Return the (X, Y) coordinate for the center point of the cell that contains the specified text.  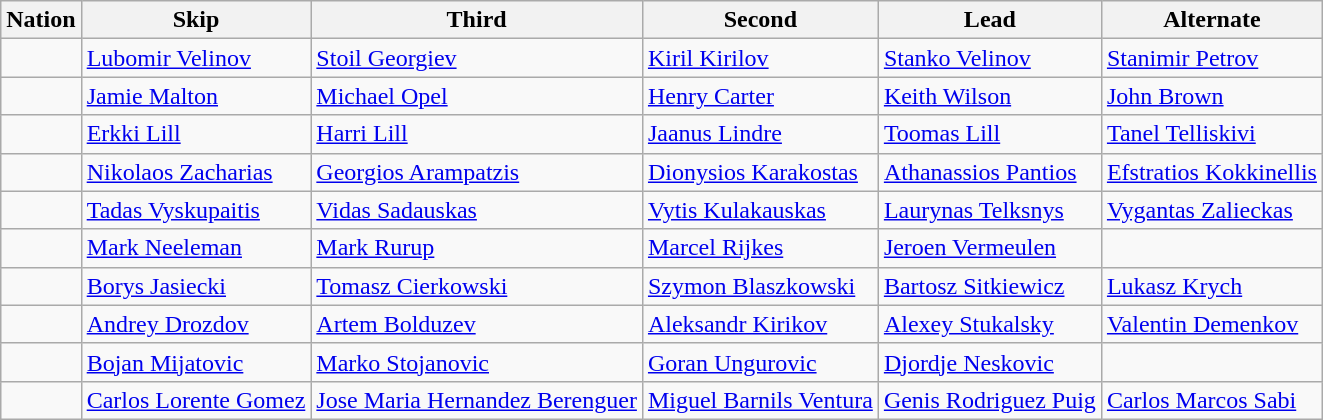
Artem Bolduzev (477, 324)
Stoil Georgiev (477, 58)
Andrey Drozdov (196, 324)
Marcel Rijkes (760, 248)
Genis Rodriguez Puig (990, 400)
Aleksandr Kirikov (760, 324)
Keith Wilson (990, 96)
Athanassios Pantios (990, 172)
Henry Carter (760, 96)
Tomasz Cierkowski (477, 286)
Bojan Mijatovic (196, 362)
Vytis Kulakauskas (760, 210)
Vygantas Zalieckas (1212, 210)
Jamie Malton (196, 96)
Carlos Lorente Gomez (196, 400)
Toomas Lill (990, 134)
Jaanus Lindre (760, 134)
Szymon Blaszkowski (760, 286)
Efstratios Kokkinellis (1212, 172)
Carlos Marcos Sabi (1212, 400)
Lead (990, 20)
Nikolaos Zacharias (196, 172)
John Brown (1212, 96)
Bartosz Sitkiewicz (990, 286)
Stanimir Petrov (1212, 58)
Michael Opel (477, 96)
Second (760, 20)
Jose Maria Hernandez Berenguer (477, 400)
Kiril Kirilov (760, 58)
Georgios Arampatzis (477, 172)
Third (477, 20)
Marko Stojanovic (477, 362)
Miguel Barnils Ventura (760, 400)
Goran Ungurovic (760, 362)
Vidas Sadauskas (477, 210)
Alternate (1212, 20)
Erkki Lill (196, 134)
Lukasz Krych (1212, 286)
Tadas Vyskupaitis (196, 210)
Alexey Stukalsky (990, 324)
Dionysios Karakostas (760, 172)
Harri Lill (477, 134)
Tanel Telliskivi (1212, 134)
Nation (41, 20)
Stanko Velinov (990, 58)
Jeroen Vermeulen (990, 248)
Lubomir Velinov (196, 58)
Djordje Neskovic (990, 362)
Valentin Demenkov (1212, 324)
Skip (196, 20)
Borys Jasiecki (196, 286)
Mark Neeleman (196, 248)
Mark Rurup (477, 248)
Laurynas Telksnys (990, 210)
